Find where the given text appears and provide that cell's center as [X, Y] coordinate. 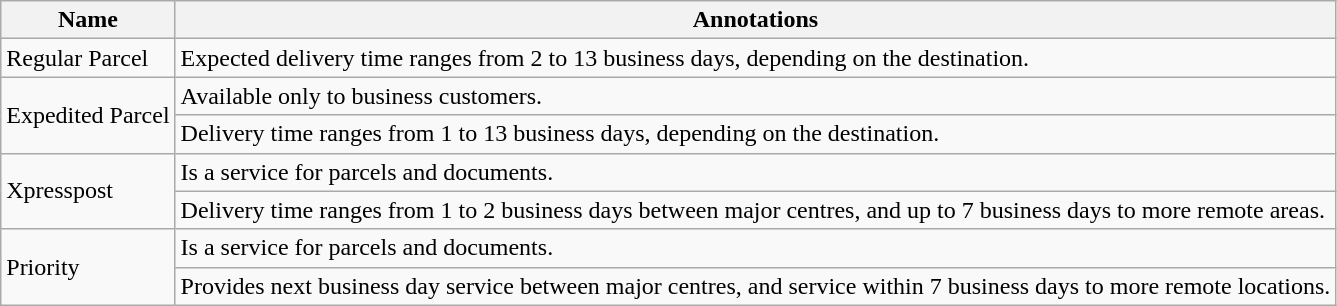
Regular Parcel [88, 58]
Delivery time ranges from 1 to 2 business days between major centres, and up to 7 business days to more remote areas. [756, 210]
Name [88, 20]
Delivery time ranges from 1 to 13 business days, depending on the destination. [756, 134]
Expedited Parcel [88, 115]
Provides next business day service between major centres, and service within 7 business days to more remote locations. [756, 286]
Expected delivery time ranges from 2 to 13 business days, depending on the destination. [756, 58]
Xpresspost [88, 191]
Annotations [756, 20]
Priority [88, 267]
Available only to business customers. [756, 96]
